Return the (X, Y) coordinate for the center point of the cell that contains the specified text.  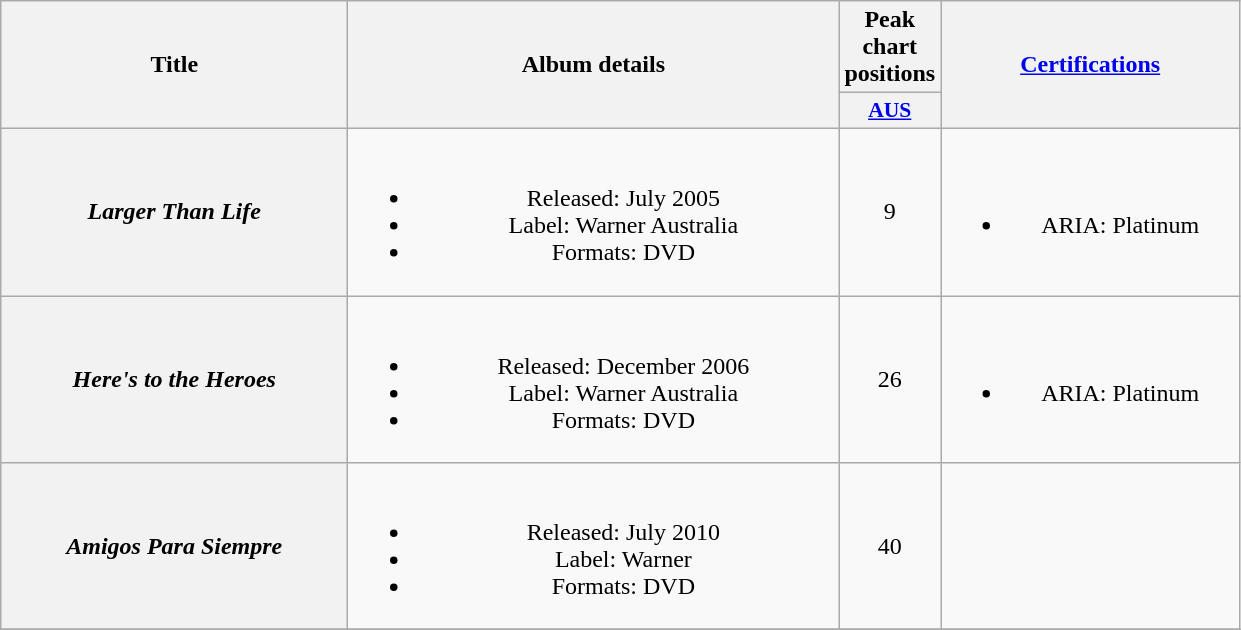
Title (174, 65)
Here's to the Heroes (174, 380)
Amigos Para Siempre (174, 546)
40 (890, 546)
9 (890, 212)
Certifications (1090, 65)
Released: December 2006Label: Warner AustraliaFormats: DVD (594, 380)
26 (890, 380)
Peak chart positions (890, 47)
Larger Than Life (174, 212)
Released: July 2005Label: Warner AustraliaFormats: DVD (594, 212)
Released: July 2010Label: WarnerFormats: DVD (594, 546)
Album details (594, 65)
AUS (890, 111)
